Output the (X, Y) coordinate of the center of the cell containing the given text.  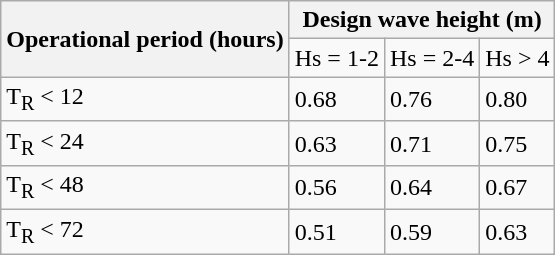
TR < 12 (145, 99)
Hs = 2-4 (432, 58)
0.71 (432, 143)
Operational period (hours) (145, 39)
Hs = 1-2 (336, 58)
Hs > 4 (518, 58)
0.51 (336, 232)
0.76 (432, 99)
0.64 (432, 188)
TR < 72 (145, 232)
0.80 (518, 99)
TR < 48 (145, 188)
TR < 24 (145, 143)
0.75 (518, 143)
0.68 (336, 99)
0.67 (518, 188)
Design wave height (m) (422, 20)
0.56 (336, 188)
0.59 (432, 232)
